Return (X, Y) of the center of cell containing provided text 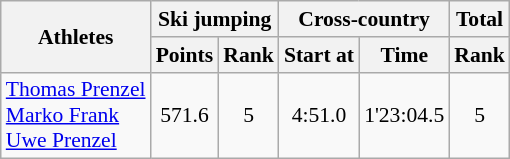
Time (404, 55)
1'23:04.5 (404, 116)
Points (185, 55)
Athletes (76, 36)
Start at (319, 55)
4:51.0 (319, 116)
Ski jumping (215, 19)
Cross-country (364, 19)
Total (480, 19)
Thomas PrenzelMarko FrankUwe Prenzel (76, 116)
571.6 (185, 116)
